Find where the given text appears and provide that cell's center as [x, y] coordinate. 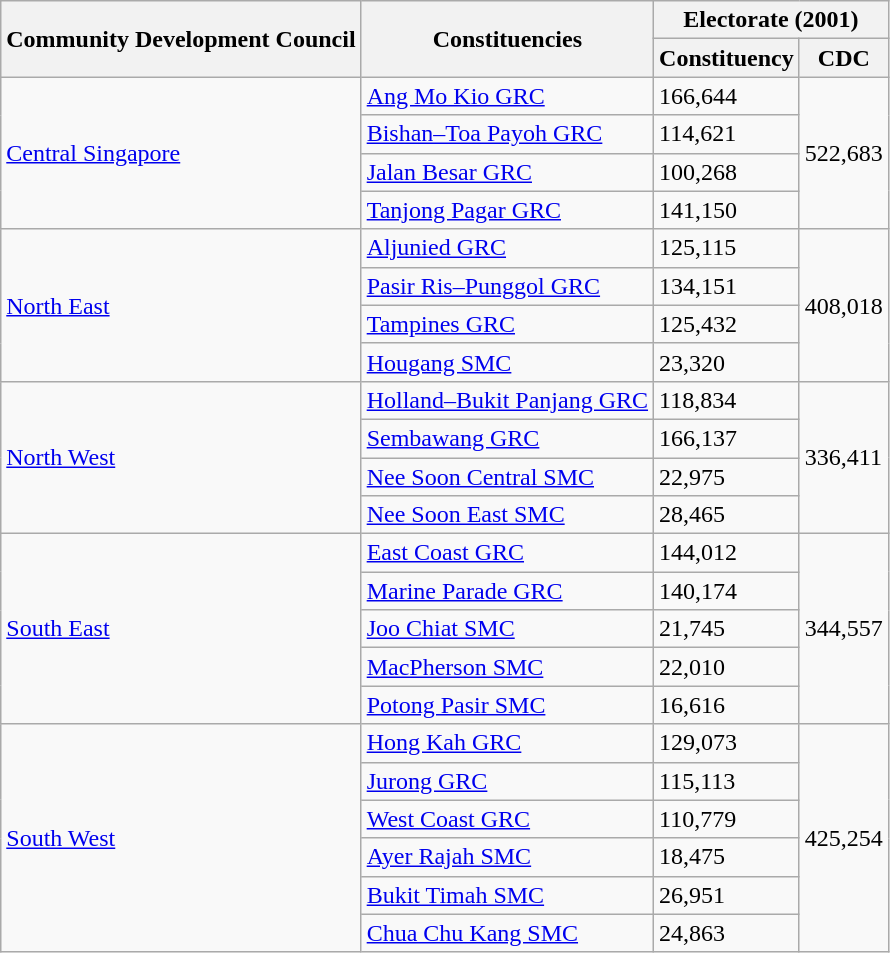
16,616 [727, 705]
Community Development Council [181, 39]
Bishan–Toa Payoh GRC [507, 134]
Nee Soon Central SMC [507, 477]
425,254 [844, 838]
Pasir Ris–Punggol GRC [507, 286]
118,834 [727, 400]
Tanjong Pagar GRC [507, 210]
129,073 [727, 743]
115,113 [727, 781]
141,150 [727, 210]
Jalan Besar GRC [507, 172]
North West [181, 457]
21,745 [727, 629]
CDC [844, 58]
North East [181, 305]
Hougang SMC [507, 362]
Holland–Bukit Panjang GRC [507, 400]
114,621 [727, 134]
Potong Pasir SMC [507, 705]
166,137 [727, 438]
125,432 [727, 324]
22,010 [727, 667]
Sembawang GRC [507, 438]
West Coast GRC [507, 819]
100,268 [727, 172]
Marine Parade GRC [507, 591]
28,465 [727, 515]
125,115 [727, 248]
MacPherson SMC [507, 667]
South West [181, 838]
24,863 [727, 933]
Ayer Rajah SMC [507, 857]
Ang Mo Kio GRC [507, 96]
23,320 [727, 362]
South East [181, 629]
408,018 [844, 305]
Hong Kah GRC [507, 743]
Tampines GRC [507, 324]
22,975 [727, 477]
522,683 [844, 153]
144,012 [727, 553]
110,779 [727, 819]
Joo Chiat SMC [507, 629]
26,951 [727, 895]
140,174 [727, 591]
Constituency [727, 58]
Bukit Timah SMC [507, 895]
Central Singapore [181, 153]
Electorate (2001) [772, 20]
344,557 [844, 629]
166,644 [727, 96]
East Coast GRC [507, 553]
Chua Chu Kang SMC [507, 933]
Nee Soon East SMC [507, 515]
18,475 [727, 857]
134,151 [727, 286]
Aljunied GRC [507, 248]
Constituencies [507, 39]
336,411 [844, 457]
Jurong GRC [507, 781]
